Find where the given text appears and provide that cell's center as [x, y] coordinate. 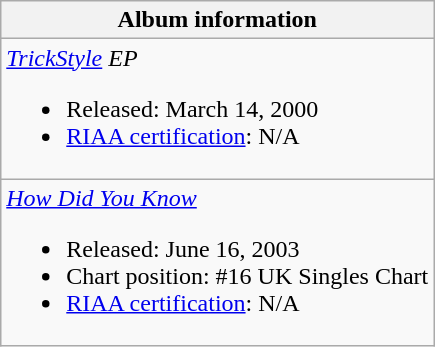
Album information [218, 20]
TrickStyle EPReleased: March 14, 2000RIAA certification: N/A [218, 109]
How Did You KnowReleased: June 16, 2003Chart position: #16 UK Singles ChartRIAA certification: N/A [218, 262]
